Identify which cell holds the provided text, then report its (X, Y) central coordinate. 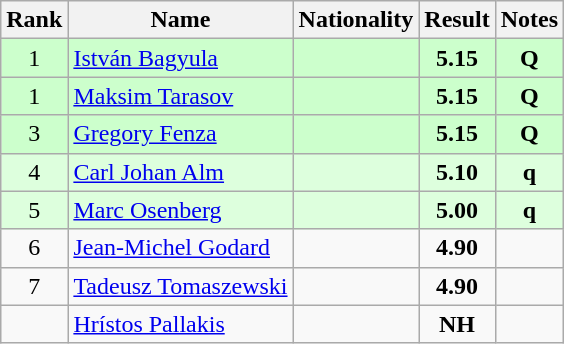
Marc Osenberg (180, 210)
Tadeusz Tomaszewski (180, 286)
Nationality (356, 20)
5.00 (457, 210)
7 (34, 286)
5 (34, 210)
István Bagyula (180, 58)
Notes (529, 20)
Jean-Michel Godard (180, 248)
6 (34, 248)
Name (180, 20)
Gregory Fenza (180, 134)
Result (457, 20)
4 (34, 172)
Carl Johan Alm (180, 172)
5.10 (457, 172)
Hrístos Pallakis (180, 324)
3 (34, 134)
Rank (34, 20)
Maksim Tarasov (180, 96)
NH (457, 324)
